Return (x, y) of the center of cell containing provided text 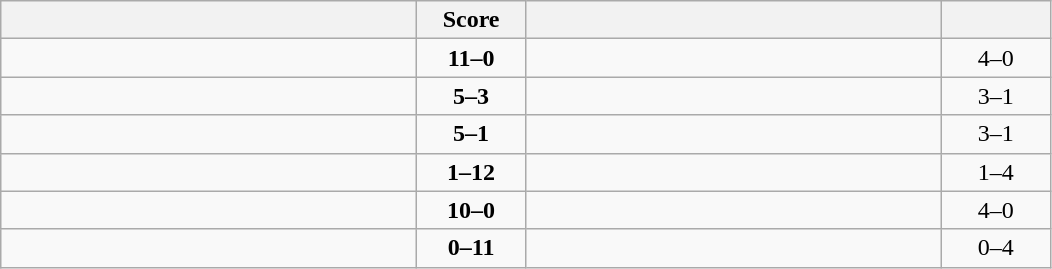
5–3 (472, 96)
5–1 (472, 134)
0–11 (472, 248)
1–12 (472, 172)
Score (472, 20)
1–4 (996, 172)
11–0 (472, 58)
10–0 (472, 210)
0–4 (996, 248)
